Return [X, Y] of the center of cell containing provided text 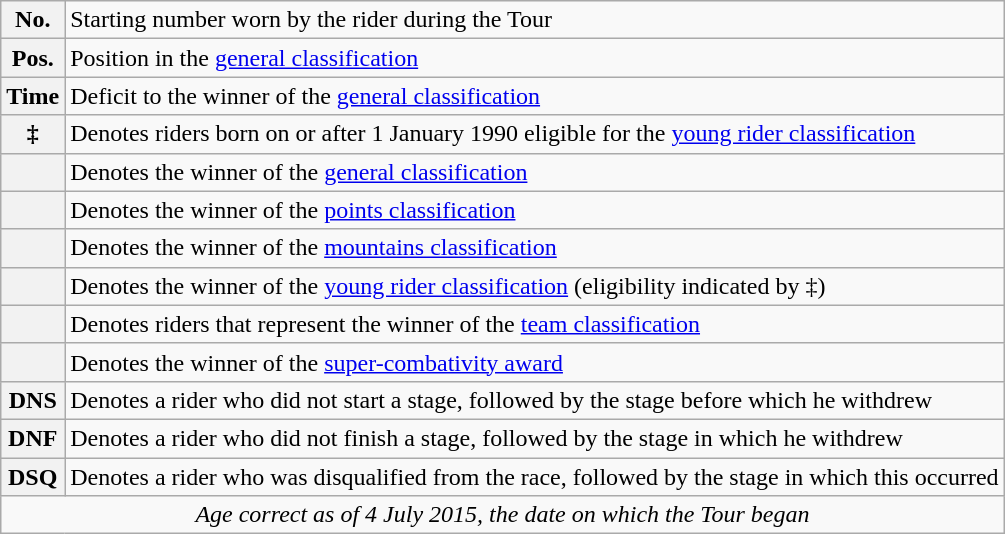
Denotes a rider who did not finish a stage, followed by the stage in which he withdrew [534, 438]
Denotes the winner of the mountains classification [534, 248]
DNS [33, 400]
‡ [33, 134]
Denotes riders born on or after 1 January 1990 eligible for the young rider classification [534, 134]
No. [33, 20]
Denotes riders that represent the winner of the team classification [534, 324]
Age correct as of 4 July 2015, the date on which the Tour began [502, 515]
Starting number worn by the rider during the Tour [534, 20]
Denotes the winner of the young rider classification (eligibility indicated by ‡) [534, 286]
Denotes the winner of the general classification [534, 172]
DNF [33, 438]
Denotes the winner of the points classification [534, 210]
Position in the general classification [534, 58]
DSQ [33, 477]
Denotes a rider who did not start a stage, followed by the stage before which he withdrew [534, 400]
Time [33, 96]
Deficit to the winner of the general classification [534, 96]
Denotes the winner of the super-combativity award [534, 362]
Denotes a rider who was disqualified from the race, followed by the stage in which this occurred [534, 477]
Pos. [33, 58]
